Pinpoint the cell where the given text exists, returning its (x, y) midpoint coordinate. 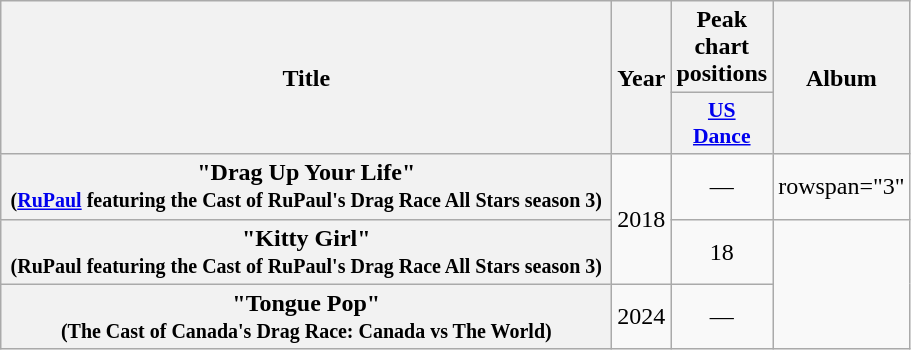
USDance (722, 124)
2024 (642, 316)
Album (842, 78)
"Drag Up Your Life"(RuPaul featuring the Cast of RuPaul's Drag Race All Stars season 3) (306, 186)
18 (722, 252)
2018 (642, 219)
"Kitty Girl"(RuPaul featuring the Cast of RuPaul's Drag Race All Stars season 3) (306, 252)
Year (642, 78)
Peak chart positions (722, 47)
rowspan="3" (842, 186)
"Tongue Pop"(The Cast of Canada's Drag Race: Canada vs The World) (306, 316)
Title (306, 78)
